Pinpoint the cell where the given text exists, returning its [x, y] midpoint coordinate. 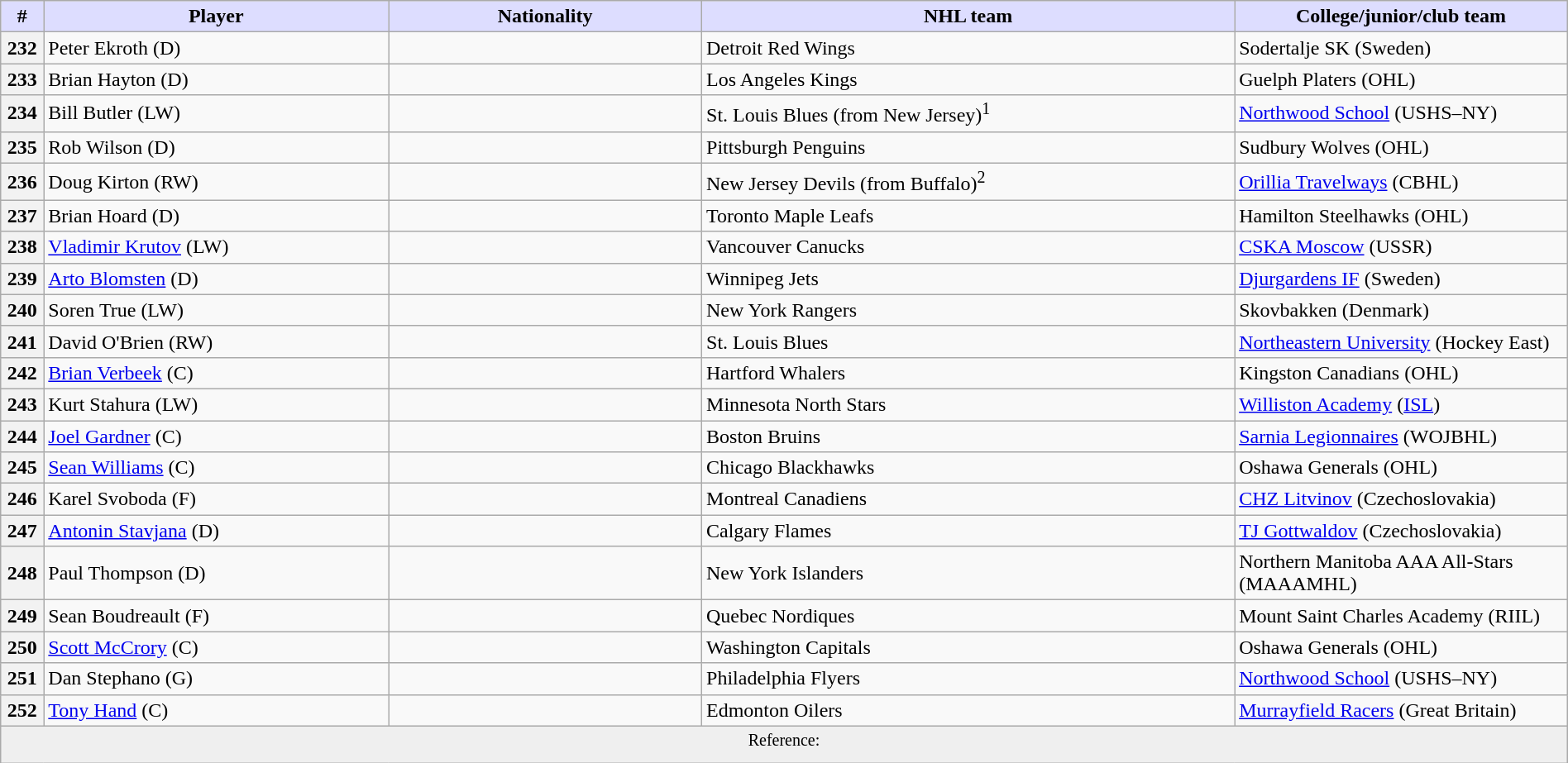
241 [22, 341]
CSKA Moscow (USSR) [1401, 247]
Hamilton Steelhawks (OHL) [1401, 216]
Montreal Canadiens [968, 499]
244 [22, 436]
Skovbakken (Denmark) [1401, 310]
Philadelphia Flyers [968, 679]
Doug Kirton (RW) [217, 182]
Murrayfield Racers (Great Britain) [1401, 710]
Washington Capitals [968, 647]
243 [22, 404]
Sarnia Legionnaires (WOJBHL) [1401, 436]
Chicago Blackhawks [968, 468]
Brian Verbeek (C) [217, 373]
Tony Hand (C) [217, 710]
Dan Stephano (G) [217, 679]
Toronto Maple Leafs [968, 216]
Paul Thompson (D) [217, 574]
252 [22, 710]
Edmonton Oilers [968, 710]
Los Angeles Kings [968, 79]
Mount Saint Charles Academy (RIIL) [1401, 616]
239 [22, 279]
Calgary Flames [968, 531]
Antonin Stavjana (D) [217, 531]
Karel Svoboda (F) [217, 499]
Vancouver Canucks [968, 247]
250 [22, 647]
New York Islanders [968, 574]
249 [22, 616]
Sean Boudreault (F) [217, 616]
Williston Academy (ISL) [1401, 404]
Northern Manitoba AAA All-Stars (MAAAMHL) [1401, 574]
New York Rangers [968, 310]
251 [22, 679]
St. Louis Blues [968, 341]
Sean Williams (C) [217, 468]
234 [22, 114]
Kingston Canadians (OHL) [1401, 373]
Winnipeg Jets [968, 279]
Pittsburgh Penguins [968, 147]
Kurt Stahura (LW) [217, 404]
247 [22, 531]
College/junior/club team [1401, 17]
New Jersey Devils (from Buffalo)2 [968, 182]
233 [22, 79]
Guelph Platers (OHL) [1401, 79]
242 [22, 373]
Hartford Whalers [968, 373]
Scott McCrory (C) [217, 647]
Nationality [546, 17]
238 [22, 247]
Joel Gardner (C) [217, 436]
248 [22, 574]
Minnesota North Stars [968, 404]
CHZ Litvinov (Czechoslovakia) [1401, 499]
Rob Wilson (D) [217, 147]
Northeastern University (Hockey East) [1401, 341]
Soren True (LW) [217, 310]
David O'Brien (RW) [217, 341]
# [22, 17]
Brian Hayton (D) [217, 79]
Player [217, 17]
Vladimir Krutov (LW) [217, 247]
Detroit Red Wings [968, 48]
237 [22, 216]
240 [22, 310]
Boston Bruins [968, 436]
Quebec Nordiques [968, 616]
TJ Gottwaldov (Czechoslovakia) [1401, 531]
Sodertalje SK (Sweden) [1401, 48]
Orillia Travelways (CBHL) [1401, 182]
Brian Hoard (D) [217, 216]
St. Louis Blues (from New Jersey)1 [968, 114]
236 [22, 182]
246 [22, 499]
232 [22, 48]
Arto Blomsten (D) [217, 279]
NHL team [968, 17]
Djurgardens IF (Sweden) [1401, 279]
Bill Butler (LW) [217, 114]
245 [22, 468]
Sudbury Wolves (OHL) [1401, 147]
235 [22, 147]
Peter Ekroth (D) [217, 48]
Reference: [784, 744]
